Capture the cell that displays the provided text and extract its [X, Y] central coordinate. 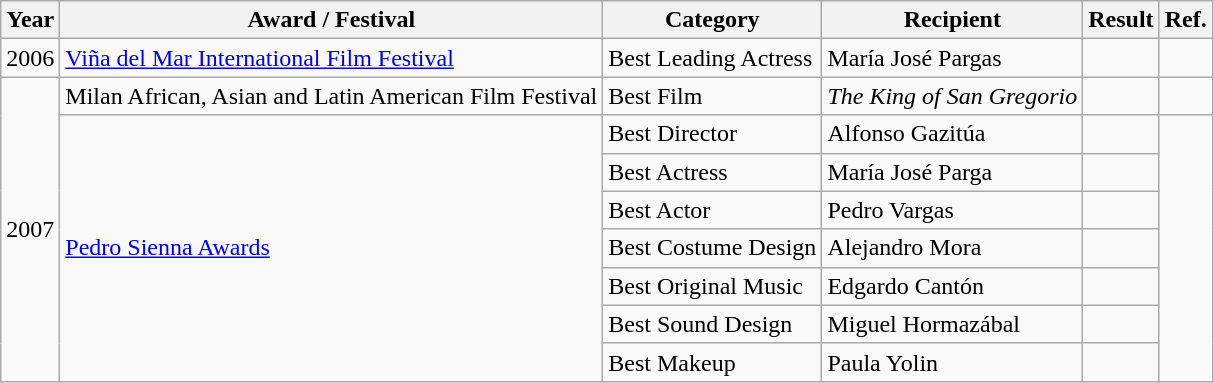
Viña del Mar International Film Festival [332, 58]
Best Makeup [712, 362]
The King of San Gregorio [952, 96]
Result [1121, 20]
Best Director [712, 134]
Best Costume Design [712, 248]
María José Pargas [952, 58]
Pedro Sienna Awards [332, 248]
Best Leading Actress [712, 58]
Miguel Hormazábal [952, 324]
Best Film [712, 96]
Paula Yolin [952, 362]
Best Sound Design [712, 324]
Best Actress [712, 172]
Milan African, Asian and Latin American Film Festival [332, 96]
Category [712, 20]
Edgardo Cantón [952, 286]
Pedro Vargas [952, 210]
2007 [30, 229]
Best Original Music [712, 286]
Best Actor [712, 210]
Recipient [952, 20]
Award / Festival [332, 20]
2006 [30, 58]
María José Parga [952, 172]
Alejandro Mora [952, 248]
Ref. [1186, 20]
Year [30, 20]
Alfonso Gazitúa [952, 134]
